For the text-containing cell, return its midpoint in [X, Y] coordinate format. 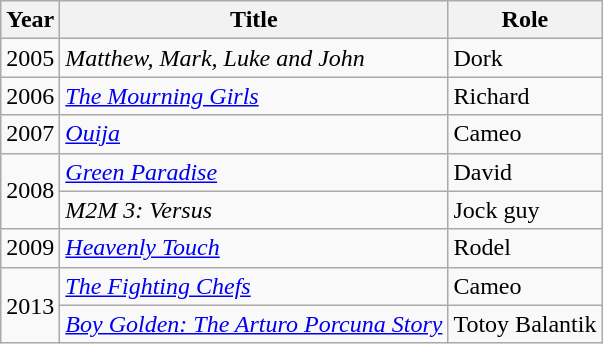
2006 [30, 96]
The Mourning Girls [254, 96]
Totoy Balantik [525, 324]
Heavenly Touch [254, 248]
2013 [30, 305]
Title [254, 20]
2009 [30, 248]
Dork [525, 58]
2005 [30, 58]
Ouija [254, 134]
Year [30, 20]
2007 [30, 134]
Green Paradise [254, 172]
Boy Golden: The Arturo Porcuna Story [254, 324]
Role [525, 20]
Matthew, Mark, Luke and John [254, 58]
M2M 3: Versus [254, 210]
2008 [30, 191]
Jock guy [525, 210]
David [525, 172]
Richard [525, 96]
Rodel [525, 248]
The Fighting Chefs [254, 286]
